Output the (x, y) coordinate of the center of the cell containing the given text.  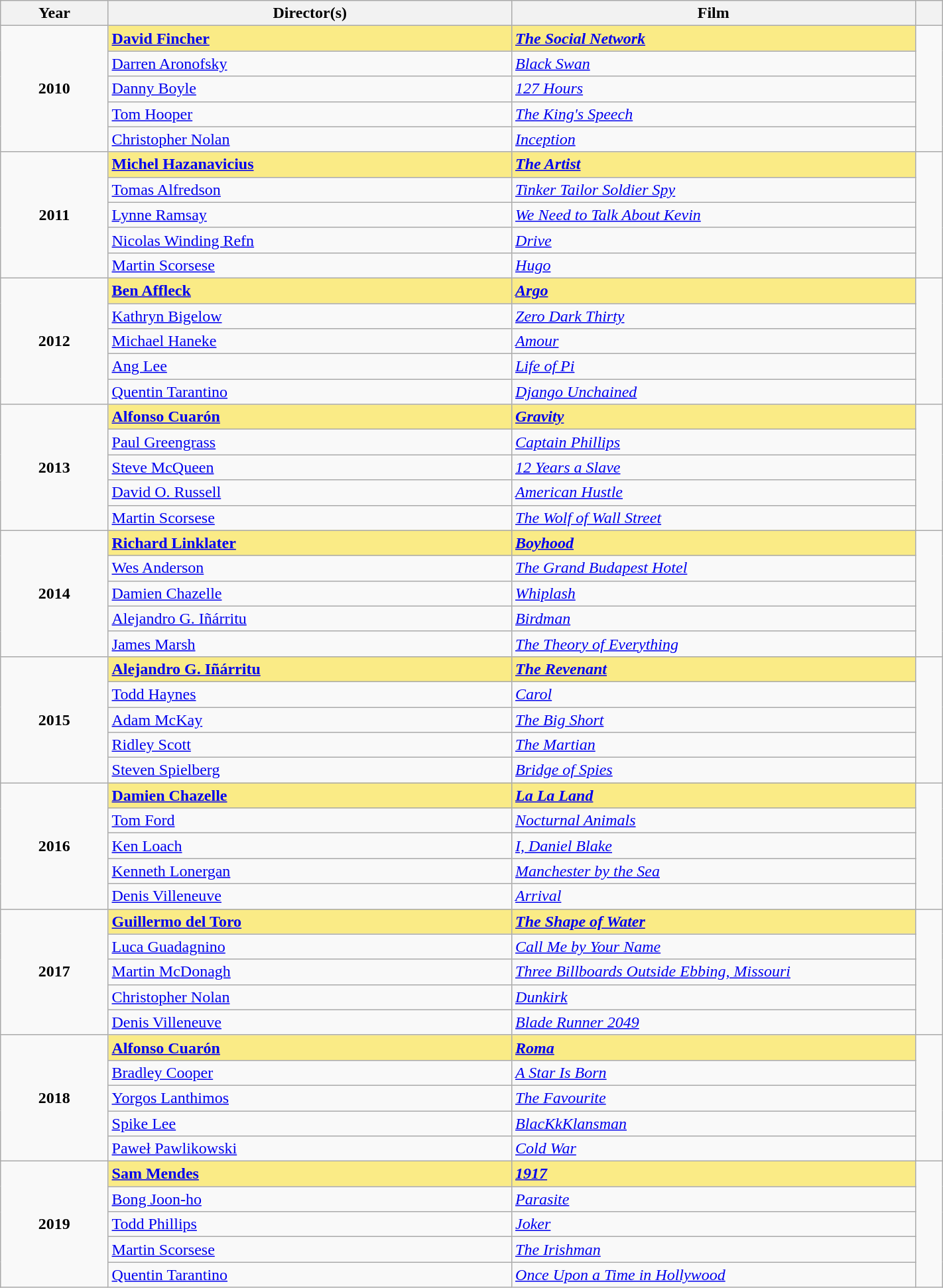
We Need to Talk About Kevin (714, 215)
Michael Haneke (310, 341)
Tom Hooper (310, 114)
La La Land (714, 795)
Captain Phillips (714, 442)
Film (714, 13)
12 Years a Slave (714, 467)
Parasite (714, 1199)
Todd Phillips (310, 1224)
The Favourite (714, 1098)
Martin McDonagh (310, 972)
The Theory of Everything (714, 644)
Kathryn Bigelow (310, 316)
Bong Joon-ho (310, 1199)
Todd Haynes (310, 694)
Life of Pi (714, 367)
The Martian (714, 745)
The Revenant (714, 669)
2011 (54, 215)
Ridley Scott (310, 745)
Danny Boyle (310, 89)
Argo (714, 290)
Tom Ford (310, 821)
Joker (714, 1224)
Director(s) (310, 13)
Arrival (714, 896)
Dunkirk (714, 997)
Manchester by the Sea (714, 871)
Richard Linklater (310, 543)
2013 (54, 467)
Nicolas Winding Refn (310, 240)
I, Daniel Blake (714, 846)
Bridge of Spies (714, 770)
Adam McKay (310, 719)
The Wolf of Wall Street (714, 518)
Whiplash (714, 593)
Cold War (714, 1149)
Once Upon a Time in Hollywood (714, 1275)
1917 (714, 1174)
Guillermo del Toro (310, 921)
2019 (54, 1224)
The Artist (714, 164)
2016 (54, 846)
Darren Aronofsky (310, 64)
The Big Short (714, 719)
2018 (54, 1098)
Drive (714, 240)
Blade Runner 2049 (714, 1022)
Call Me by Your Name (714, 947)
The Social Network (714, 38)
The King's Speech (714, 114)
Hugo (714, 265)
Tomas Alfredson (310, 190)
Steve McQueen (310, 467)
BlacKkKlansman (714, 1124)
Nocturnal Animals (714, 821)
Three Billboards Outside Ebbing, Missouri (714, 972)
Roma (714, 1047)
Luca Guadagnino (310, 947)
Paul Greengrass (310, 442)
2014 (54, 593)
Paweł Pawlikowski (310, 1149)
Sam Mendes (310, 1174)
Gravity (714, 417)
The Shape of Water (714, 921)
David O. Russell (310, 493)
Steven Spielberg (310, 770)
2017 (54, 972)
Inception (714, 139)
A Star Is Born (714, 1073)
Spike Lee (310, 1124)
Michel Hazanavicius (310, 164)
Ben Affleck (310, 290)
2010 (54, 89)
Wes Anderson (310, 568)
2012 (54, 341)
American Hustle (714, 493)
David Fincher (310, 38)
Black Swan (714, 64)
Bradley Cooper (310, 1073)
The Grand Budapest Hotel (714, 568)
2015 (54, 719)
Ang Lee (310, 367)
The Irishman (714, 1250)
Birdman (714, 618)
Yorgos Lanthimos (310, 1098)
Lynne Ramsay (310, 215)
James Marsh (310, 644)
Amour (714, 341)
Kenneth Lonergan (310, 871)
Ken Loach (310, 846)
Year (54, 13)
Zero Dark Thirty (714, 316)
Django Unchained (714, 392)
Tinker Tailor Soldier Spy (714, 190)
127 Hours (714, 89)
Boyhood (714, 543)
Carol (714, 694)
